Determine the [X, Y] coordinate at the center of the cell enclosing the given text.  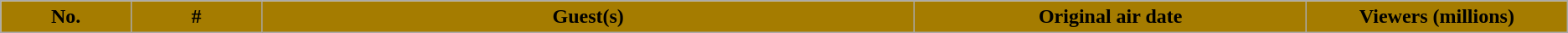
Original air date [1111, 17]
No. [66, 17]
Guest(s) [588, 17]
Viewers (millions) [1436, 17]
# [197, 17]
